Scan for the cell matching the given text and deliver its (x, y) coordinate at center. 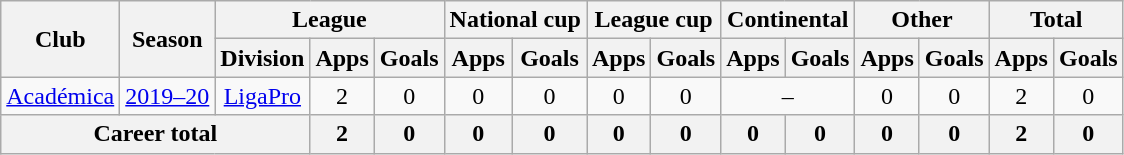
Continental (788, 20)
Other (922, 20)
2019–20 (168, 96)
– (788, 96)
Season (168, 39)
Total (1056, 20)
LigaPro (262, 96)
League cup (653, 20)
Club (60, 39)
Career total (156, 134)
Académica (60, 96)
League (330, 20)
National cup (515, 20)
Division (262, 58)
